Return [X, Y] of the center of cell containing provided text 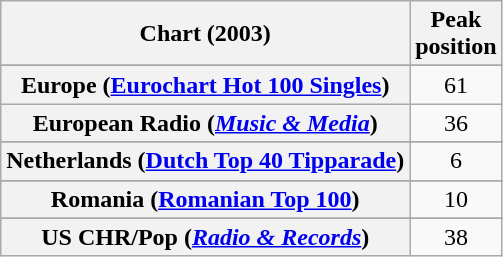
US CHR/Pop (Radio & Records) [206, 237]
36 [456, 123]
Romania (Romanian Top 100) [206, 199]
Netherlands (Dutch Top 40 Tipparade) [206, 161]
38 [456, 237]
6 [456, 161]
61 [456, 85]
Europe (Eurochart Hot 100 Singles) [206, 85]
European Radio (Music & Media) [206, 123]
Peakposition [456, 34]
10 [456, 199]
Chart (2003) [206, 34]
